Determine the [x, y] coordinate at the center of the cell enclosing the given text.  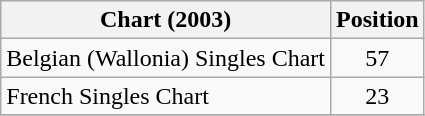
French Singles Chart [166, 96]
Position [377, 20]
23 [377, 96]
Belgian (Wallonia) Singles Chart [166, 58]
57 [377, 58]
Chart (2003) [166, 20]
